Search for the cell housing the specified text and yield its (x, y) center coordinate. 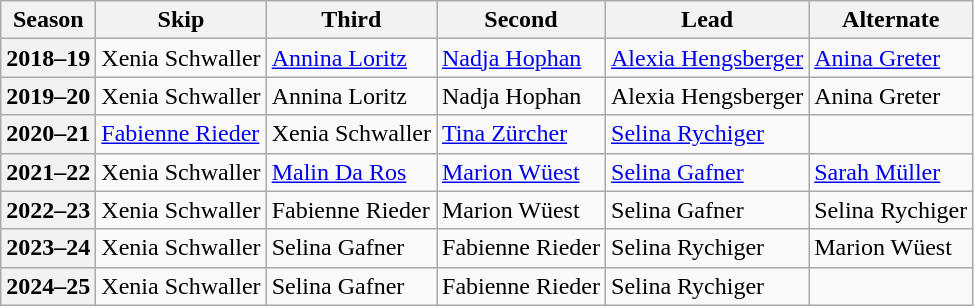
Second (520, 20)
Lead (708, 20)
Sarah Müller (891, 172)
Malin Da Ros (351, 172)
2023–24 (48, 248)
Skip (181, 20)
Tina Zürcher (520, 134)
2022–23 (48, 210)
Third (351, 20)
Season (48, 20)
2018–19 (48, 58)
2019–20 (48, 96)
2020–21 (48, 134)
2024–25 (48, 286)
Alternate (891, 20)
2021–22 (48, 172)
